Determine the [X, Y] coordinate at the center of the cell enclosing the given text.  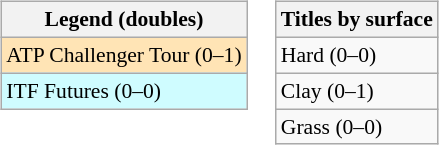
ATP Challenger Tour (0–1) [124, 55]
Legend (doubles) [124, 20]
Titles by surface [357, 20]
Clay (0–1) [357, 91]
Hard (0–0) [357, 55]
Grass (0–0) [357, 127]
ITF Futures (0–0) [124, 91]
